Output the [x, y] coordinate of the center of the cell containing the given text.  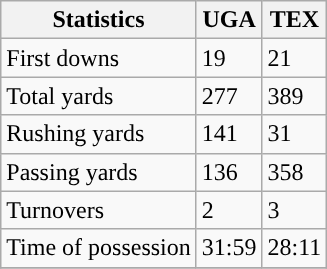
277 [229, 96]
31:59 [229, 248]
Turnovers [99, 210]
389 [294, 96]
TEX [294, 20]
28:11 [294, 248]
Passing yards [99, 172]
Time of possession [99, 248]
19 [229, 58]
2 [229, 210]
358 [294, 172]
Total yards [99, 96]
First downs [99, 58]
Statistics [99, 20]
31 [294, 134]
136 [229, 172]
UGA [229, 20]
141 [229, 134]
3 [294, 210]
Rushing yards [99, 134]
21 [294, 58]
